Detect which cell encompasses the target text, then output its [X, Y] center coordinate. 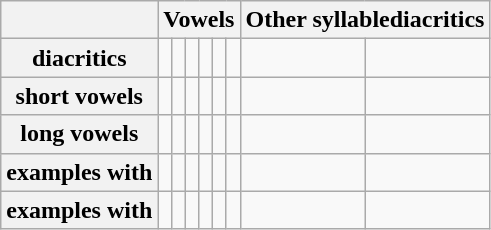
Vowels [199, 20]
short vowels [80, 96]
Other syllablediacritics [365, 20]
diacritics [80, 58]
long vowels [80, 134]
